Capture the cell that displays the provided text and extract its (X, Y) central coordinate. 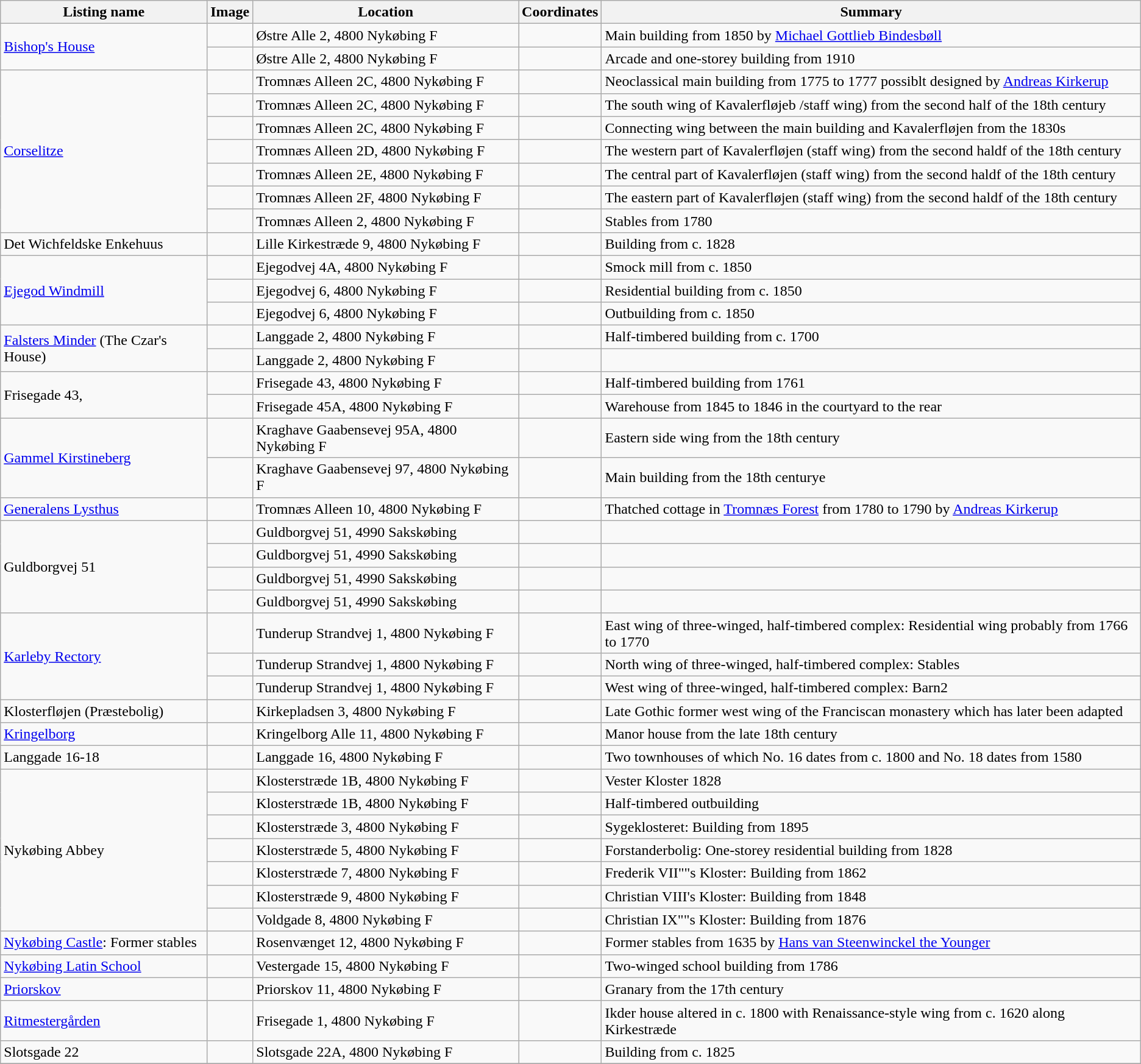
Coordinates (560, 12)
Warehouse from 1845 to 1846 in the courtyard to the rear (871, 406)
Frisegade 1, 4800 Nykøbing F (386, 1020)
Stables from 1780 (871, 221)
Ejegodvej 4A, 4800 Nykøbing F (386, 267)
Frederik VII""s Kloster: Building from 1862 (871, 873)
Late Gothic former west wing of the Franciscan monastery which has later been adapted (871, 711)
Klosterstræde 5, 4800 Nykøbing F (386, 850)
Langgade 16-18 (104, 757)
Gammel Kirstineberg (104, 458)
East wing of three-winged, half-timbered complex: Residential wing probably from 1766 to 1770 (871, 633)
Kraghave Gaabensevej 95A, 4800 Nykøbing F (386, 438)
Lille Kirkestræde 9, 4800 Nykøbing F (386, 244)
Summary (871, 12)
Building from c. 1825 (871, 1052)
Connecting wing between the main building and Kavalerfløjen from the 1830s (871, 128)
Frisegade 43, (104, 395)
Vester Kloster 1828 (871, 781)
Eastern side wing from the 18th century (871, 438)
Klosterstræde 3, 4800 Nykøbing F (386, 827)
West wing of three-winged, half-timbered complex: Barn2 (871, 687)
Building from c. 1828 (871, 244)
Kringelborg Alle 11, 4800 Nykøbing F (386, 734)
Falsters Minder (The Czar's House) (104, 349)
Image (230, 12)
Thatched cottage in Tromnæs Forest from 1780 to 1790 by Andreas Kirkerup (871, 509)
Nykøbing Abbey (104, 850)
Forstanderbolig: One-storey residential building from 1828 (871, 850)
Nykøbing Castle: Former stables (104, 943)
Half-timbered building from 1761 (871, 383)
Karleby Rectory (104, 656)
Tromnæs Alleen 2D, 4800 Nykøbing F (386, 151)
Arcade and one-storey building from 1910 (871, 59)
Corselitze (104, 151)
Manor house from the late 18th century (871, 734)
Slotsgade 22A, 4800 Nykøbing F (386, 1052)
Half-timbered outbuilding (871, 804)
Klosterstræde 7, 4800 Nykøbing F (386, 873)
Priorskov (104, 989)
North wing of three-winged, half-timbered complex: Stables (871, 664)
Guldborgvej 51 (104, 567)
Main building from 1850 by Michael Gottlieb Bindesbøll (871, 35)
Main building from the 18th centurye (871, 478)
Frisegade 43, 4800 Nykøbing F (386, 383)
Outbuilding from c. 1850 (871, 314)
Residential building from c. 1850 (871, 291)
Tromnæs Alleen 2F, 4800 Nykøbing F (386, 197)
The central part of Kavalerfløjen (staff wing) from the second haldf of the 18th century (871, 174)
Generalens Lysthus (104, 509)
Former stables from 1635 by Hans van Steenwinckel the Younger (871, 943)
Klosterstræde 9, 4800 Nykøbing F (386, 896)
Christian IX""s Kloster: Building from 1876 (871, 920)
Kringelborg (104, 734)
Kraghave Gaabensevej 97, 4800 Nykøbing F (386, 478)
Voldgade 8, 4800 Nykøbing F (386, 920)
Tromnæs Alleen 2, 4800 Nykøbing F (386, 221)
Langgade 16, 4800 Nykøbing F (386, 757)
Slotsgade 22 (104, 1052)
Granary from the 17th century (871, 989)
Rosenvænget 12, 4800 Nykøbing F (386, 943)
Listing name (104, 12)
Kirkepladsen 3, 4800 Nykøbing F (386, 711)
Smock mill from c. 1850 (871, 267)
Ikder house altered in c. 1800 with Renaissance-style wing from c. 1620 along Kirkestræde (871, 1020)
The western part of Kavalerfløjen (staff wing) from the second haldf of the 18th century (871, 151)
Neoclassical main building from 1775 to 1777 possiblt designed by Andreas Kirkerup (871, 82)
The south wing of Kavalerfløjeb /staff wing) from the second half of the 18th century (871, 105)
Tromnæs Alleen 10, 4800 Nykøbing F (386, 509)
Sygeklosteret: Building from 1895 (871, 827)
Frisegade 45A, 4800 Nykøbing F (386, 406)
Nykøbing Latin School (104, 966)
Vestergade 15, 4800 Nykøbing F (386, 966)
Bishop's House (104, 47)
Two-winged school building from 1786 (871, 966)
Two townhouses of which No. 16 dates from c. 1800 and No. 18 dates from 1580 (871, 757)
Priorskov 11, 4800 Nykøbing F (386, 989)
Christian VIII's Kloster: Building from 1848 (871, 896)
Location (386, 12)
Ritmestergården (104, 1020)
Half-timbered building from c. 1700 (871, 337)
The eastern part of Kavalerfløjen (staff wing) from the second haldf of the 18th century (871, 197)
Det Wichfeldske Enkehuus (104, 244)
Tromnæs Alleen 2E, 4800 Nykøbing F (386, 174)
Klosterfløjen (Præstebolig) (104, 711)
Ejegod Windmill (104, 290)
